Capture the cell that displays the provided text and extract its [x, y] central coordinate. 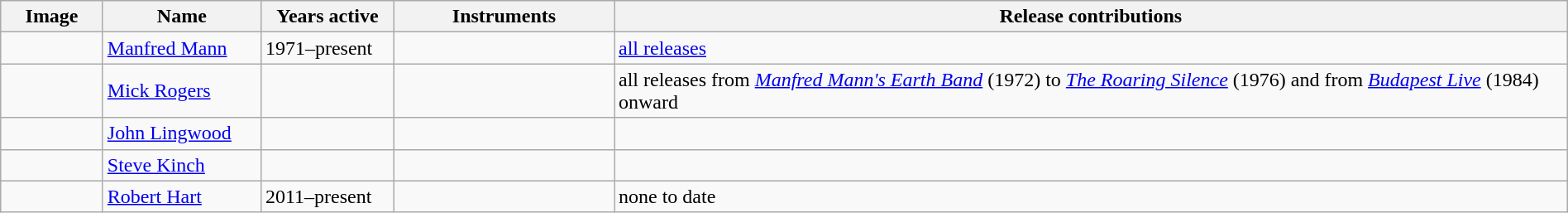
all releases [1090, 48]
Steve Kinch [182, 165]
Years active [327, 17]
Robert Hart [182, 196]
2011–present [327, 196]
none to date [1090, 196]
Instruments [504, 17]
Name [182, 17]
Mick Rogers [182, 91]
Image [52, 17]
all releases from Manfred Mann's Earth Band (1972) to The Roaring Silence (1976) and from Budapest Live (1984) onward [1090, 91]
Release contributions [1090, 17]
Manfred Mann [182, 48]
John Lingwood [182, 133]
1971–present [327, 48]
